Capture the cell that displays the provided text and extract its (X, Y) central coordinate. 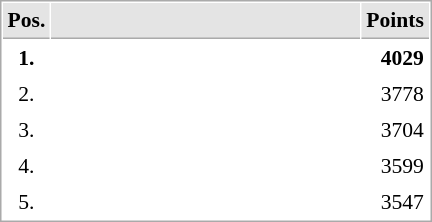
4029 (396, 57)
3778 (396, 93)
4. (26, 165)
Points (396, 21)
3547 (396, 201)
3704 (396, 129)
3599 (396, 165)
1. (26, 57)
2. (26, 93)
Pos. (26, 21)
3. (26, 129)
5. (26, 201)
